Output the (X, Y) coordinate of the center of the cell containing the given text.  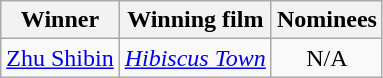
Winner (60, 20)
Nominees (326, 20)
Winning film (195, 20)
N/A (326, 58)
Hibiscus Town (195, 58)
Zhu Shibin (60, 58)
